For the text-containing cell, return its midpoint in [x, y] coordinate format. 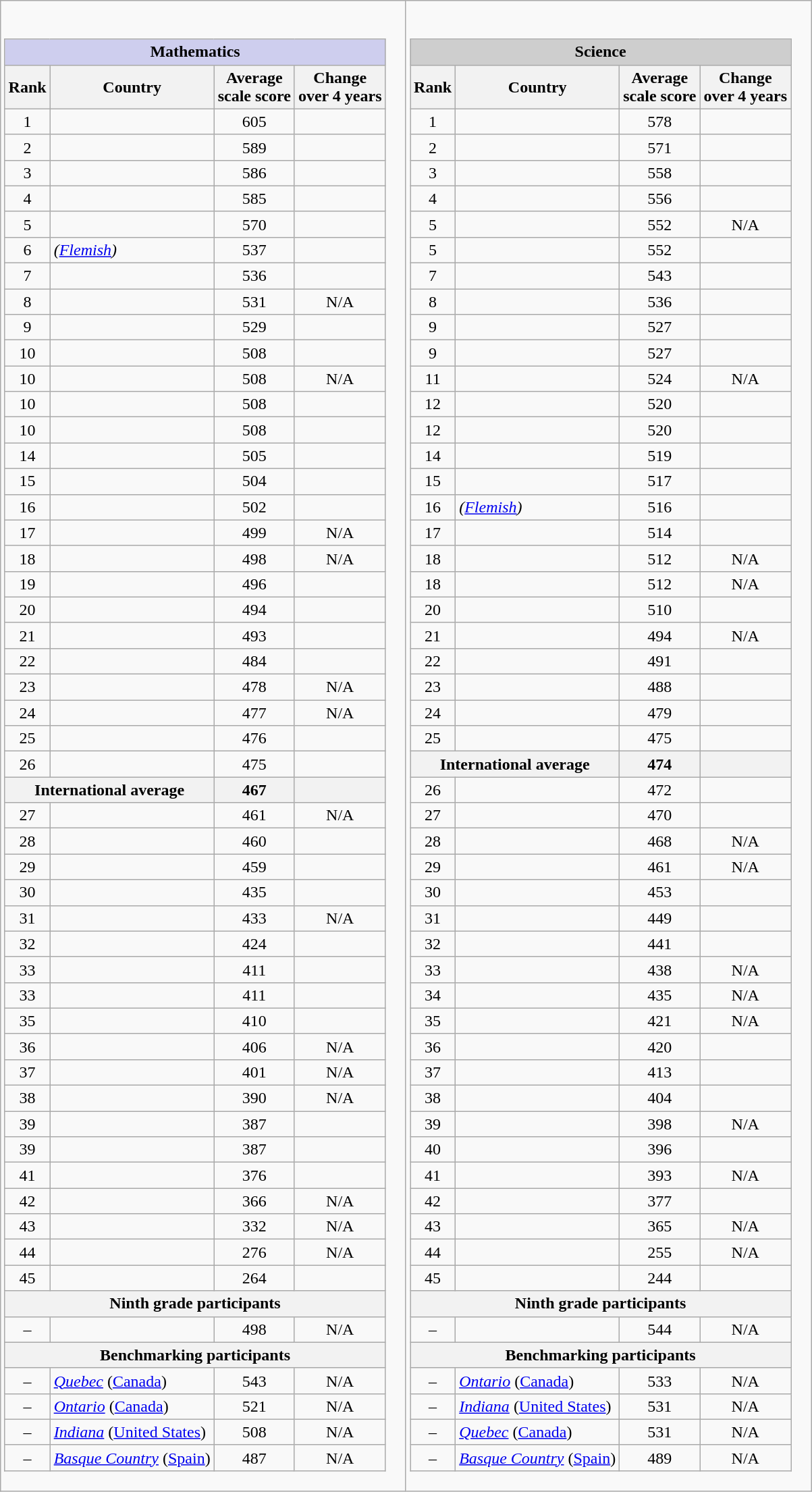
Mathematics [195, 52]
474 [660, 764]
533 [660, 1381]
420 [660, 1046]
585 [254, 198]
489 [660, 1458]
537 [254, 250]
467 [254, 790]
556 [660, 198]
586 [254, 173]
484 [254, 661]
571 [660, 147]
516 [660, 507]
376 [254, 1175]
433 [254, 918]
493 [254, 635]
398 [660, 1124]
377 [660, 1201]
255 [660, 1252]
421 [660, 1021]
510 [660, 610]
19 [27, 584]
365 [660, 1227]
406 [254, 1046]
470 [660, 816]
524 [660, 379]
477 [254, 713]
544 [660, 1329]
264 [254, 1278]
393 [660, 1175]
276 [254, 1252]
34 [433, 995]
404 [660, 1098]
519 [660, 456]
441 [660, 944]
468 [660, 841]
505 [254, 456]
578 [660, 122]
Science [601, 52]
478 [254, 687]
558 [660, 173]
472 [660, 790]
488 [660, 687]
424 [254, 944]
401 [254, 1072]
413 [660, 1072]
396 [660, 1150]
11 [433, 379]
40 [433, 1150]
521 [254, 1406]
529 [254, 327]
499 [254, 533]
502 [254, 507]
496 [254, 584]
487 [254, 1458]
332 [254, 1227]
244 [660, 1278]
459 [254, 867]
453 [660, 892]
570 [254, 224]
517 [660, 481]
491 [660, 661]
605 [254, 122]
366 [254, 1201]
479 [660, 713]
449 [660, 918]
476 [254, 739]
504 [254, 481]
514 [660, 533]
390 [254, 1098]
438 [660, 969]
6 [27, 250]
460 [254, 841]
589 [254, 147]
410 [254, 1021]
